Provide the (X, Y) coordinate of the cell's center where the given text is located.  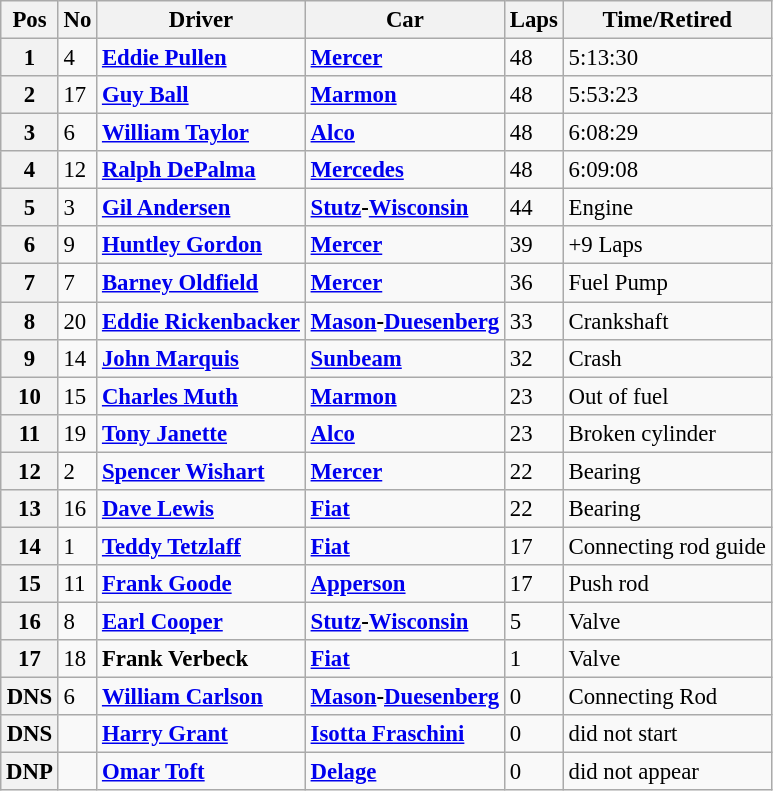
Driver (202, 20)
Spencer Wishart (202, 471)
Teddy Tetzlaff (202, 546)
Barney Oldfield (202, 283)
Frank Goode (202, 584)
did not start (667, 734)
William Taylor (202, 133)
Connecting Rod (667, 697)
Charles Muth (202, 396)
10 (30, 396)
33 (534, 321)
Eddie Pullen (202, 58)
39 (534, 245)
William Carlson (202, 697)
Fuel Pump (667, 283)
5:53:23 (667, 95)
Pos (30, 20)
Engine (667, 208)
Connecting rod guide (667, 546)
Omar Toft (202, 772)
DNP (30, 772)
Gil Andersen (202, 208)
No (77, 20)
18 (77, 659)
Ralph DePalma (202, 170)
Time/Retired (667, 20)
Isotta Fraschini (404, 734)
19 (77, 433)
Out of fuel (667, 396)
13 (30, 509)
20 (77, 321)
Frank Verbeck (202, 659)
Guy Ball (202, 95)
Apperson (404, 584)
Harry Grant (202, 734)
Earl Cooper (202, 621)
Crash (667, 358)
32 (534, 358)
Mercedes (404, 170)
Broken cylinder (667, 433)
did not appear (667, 772)
+9 Laps (667, 245)
44 (534, 208)
Delage (404, 772)
Crankshaft (667, 321)
Dave Lewis (202, 509)
Huntley Gordon (202, 245)
6:08:29 (667, 133)
John Marquis (202, 358)
Sunbeam (404, 358)
Tony Janette (202, 433)
Laps (534, 20)
Car (404, 20)
Push rod (667, 584)
Eddie Rickenbacker (202, 321)
6:09:08 (667, 170)
36 (534, 283)
5:13:30 (667, 58)
